Provide the [x, y] coordinate of the cell's center where the given text is located.  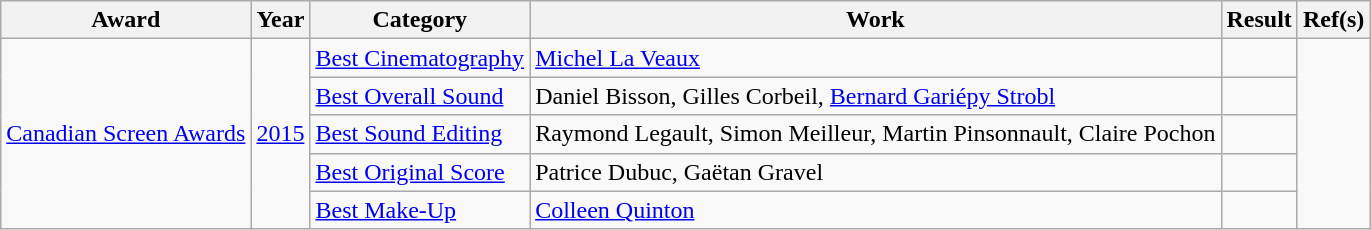
Colleen Quinton [876, 210]
Best Sound Editing [420, 134]
Year [280, 20]
Best Make-Up [420, 210]
Ref(s) [1333, 20]
Best Cinematography [420, 58]
Result [1259, 20]
2015 [280, 134]
Patrice Dubuc, Gaëtan Gravel [876, 172]
Best Overall Sound [420, 96]
Best Original Score [420, 172]
Michel La Veaux [876, 58]
Work [876, 20]
Raymond Legault, Simon Meilleur, Martin Pinsonnault, Claire Pochon [876, 134]
Award [126, 20]
Daniel Bisson, Gilles Corbeil, Bernard Gariépy Strobl [876, 96]
Canadian Screen Awards [126, 134]
Category [420, 20]
